Provide the (X, Y) coordinate of the cell's center where the given text is located.  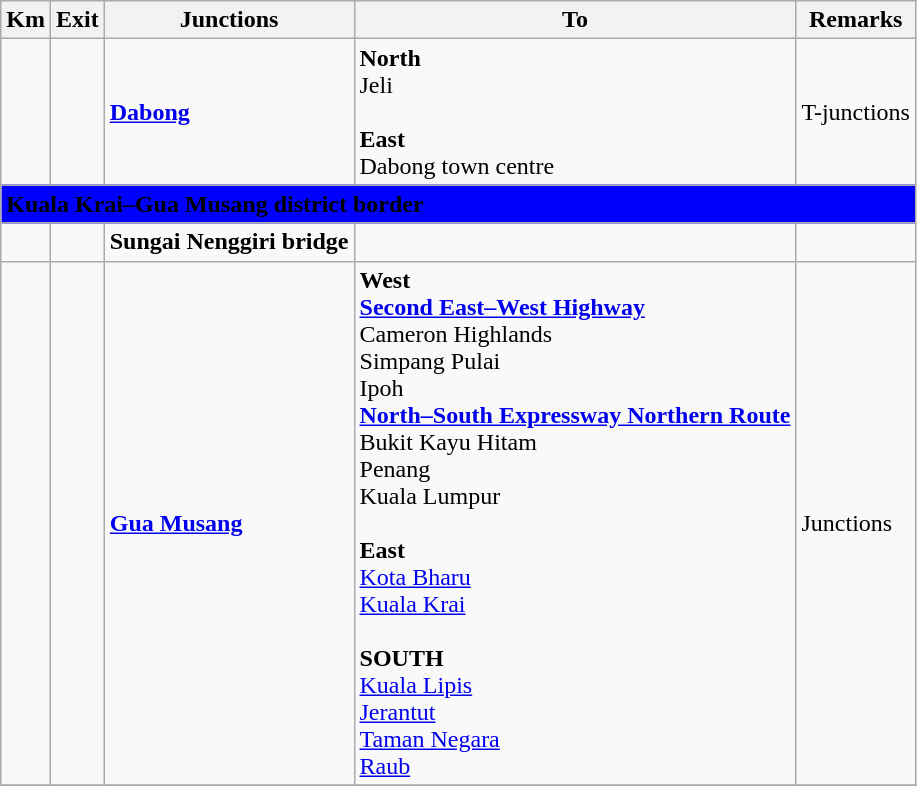
Kuala Krai–Gua Musang district border (458, 204)
T-junctions (856, 112)
Sungai Nenggiri bridge (229, 242)
To (575, 20)
Dabong (229, 112)
Exit (77, 20)
North JeliEast Dabong town centre (575, 112)
Km (26, 20)
Remarks (856, 20)
Gua Musang (229, 523)
